Provide the (X, Y) coordinate of the cell's center where the given text is located.  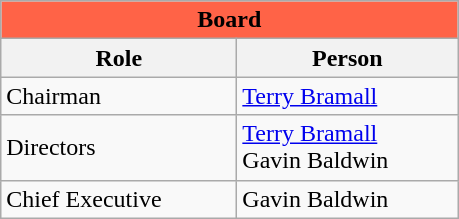
Terry Bramall Gavin Baldwin (348, 148)
Directors (119, 148)
Terry Bramall (348, 96)
Chief Executive (119, 199)
Role (119, 58)
Chairman (119, 96)
Gavin Baldwin (348, 199)
Board (230, 20)
Person (348, 58)
